Capture the cell that displays the provided text and extract its (x, y) central coordinate. 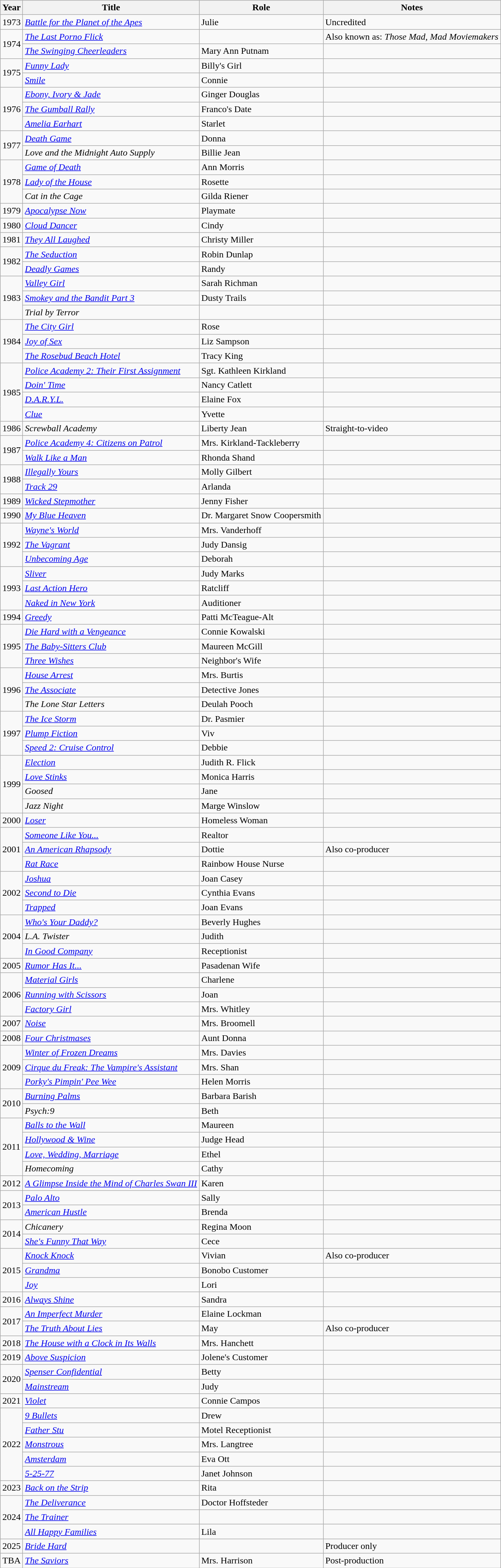
Screwball Academy (111, 429)
Cece (261, 1241)
2016 (11, 1299)
Plump Fiction (111, 733)
The City Girl (111, 327)
Cindy (261, 225)
The Baby-Sitters Club (111, 646)
Joan Casey (261, 878)
Sarah Richman (261, 283)
Title (111, 8)
D.A.R.Y.L. (111, 399)
Trapped (111, 908)
Who's Your Daddy? (111, 922)
1993 (11, 588)
Maureen (261, 1125)
Game of Death (111, 167)
Jolene's Customer (261, 1358)
Judy Marks (261, 574)
The Associate (111, 690)
Starlet (261, 124)
Judith (261, 937)
1997 (11, 733)
Tracy King (261, 356)
Marge Winslow (261, 806)
Dr. Margaret Snow Coopersmith (261, 516)
Jazz Night (111, 806)
Doin' Time (111, 385)
Gilda Riener (261, 196)
Cat in the Cage (111, 196)
Maureen McGill (261, 646)
Mrs. Kirkland-Tackleberry (261, 443)
2024 (11, 1517)
Eva Ott (261, 1459)
Dottie (261, 849)
Billy's Girl (261, 66)
Last Action Hero (111, 588)
Goosed (111, 791)
The Rosebud Beach Hotel (111, 356)
Trial by Terror (111, 312)
Viv (261, 733)
Rosette (261, 182)
1989 (11, 501)
1985 (11, 392)
Ebony, Ivory & Jade (111, 95)
Christy Miller (261, 240)
2022 (11, 1444)
Jenny Fisher (261, 501)
2009 (11, 1067)
2000 (11, 820)
Julie (261, 22)
2023 (11, 1488)
Debbie (261, 748)
1978 (11, 182)
Love, Wedding, Marriage (111, 1154)
5-25-77 (111, 1473)
2004 (11, 937)
Amsterdam (111, 1459)
The Deliverance (111, 1502)
Wicked Stepmother (111, 501)
Mrs. Hanchett (261, 1343)
1983 (11, 298)
Balls to the Wall (111, 1125)
Violet (111, 1401)
My Blue Heaven (111, 516)
Franco's Date (261, 109)
Burning Palms (111, 1096)
1984 (11, 341)
Psych:9 (111, 1111)
The Gumball Rally (111, 109)
1976 (11, 109)
1974 (11, 44)
Hollywood & Wine (111, 1140)
Illegally Yours (111, 472)
1982 (11, 262)
Deulah Pooch (261, 704)
Motel Receptionist (261, 1430)
Deborah (261, 559)
Winter of Frozen Dreams (111, 1052)
Elaine Lockman (261, 1314)
Year (11, 8)
Speed 2: Cruise Control (111, 748)
Above Suspicion (111, 1358)
2011 (11, 1147)
Drew (261, 1415)
2002 (11, 893)
Mrs. Broomell (261, 1023)
Cirque du Freak: The Vampire's Assistant (111, 1067)
Joy (111, 1285)
1981 (11, 240)
1996 (11, 690)
Homeless Woman (261, 820)
Second to Die (111, 893)
Rainbow House Nurse (261, 864)
Palo Alto (111, 1198)
Monstrous (111, 1444)
The Vagrant (111, 545)
Role (261, 8)
Three Wishes (111, 661)
Naked in New York (111, 602)
They All Laughed (111, 240)
Producer only (412, 1546)
2007 (11, 1023)
Love Stinks (111, 777)
Mrs. Harrison (261, 1560)
The Saviors (111, 1560)
Running with Scissors (111, 994)
Judith R. Flick (261, 762)
9 Bullets (111, 1415)
Dusty Trails (261, 298)
TBA (11, 1560)
Always Shine (111, 1299)
Cloud Dancer (111, 225)
Molly Gilbert (261, 472)
Police Academy 2: Their First Assignment (111, 370)
Knock Knock (111, 1256)
1986 (11, 429)
1975 (11, 73)
Regina Moon (261, 1227)
The Ice Storm (111, 719)
Material Girls (111, 980)
Walk Like a Man (111, 458)
Rat Race (111, 864)
The Seduction (111, 254)
2015 (11, 1270)
Monica Harris (261, 777)
Lila (261, 1531)
1994 (11, 617)
1999 (11, 784)
1995 (11, 646)
The Truth About Lies (111, 1328)
Ginger Douglas (261, 95)
Mrs. Burtis (261, 675)
Four Christmases (111, 1038)
Donna (261, 138)
Lori (261, 1285)
Amelia Earhart (111, 124)
Doctor Hoffsteder (261, 1502)
2010 (11, 1103)
Track 29 (111, 487)
2013 (11, 1205)
The Last Porno Flick (111, 37)
Porky's Pimpin' Pee Wee (111, 1081)
Judge Head (261, 1140)
Auditioner (261, 602)
Joan (261, 994)
Patti McTeague-Alt (261, 617)
Mrs. Vanderhoff (261, 530)
The House with a Clock in Its Walls (111, 1343)
1979 (11, 211)
Helen Morris (261, 1081)
Bonobo Customer (261, 1270)
Rhonda Shand (261, 458)
1980 (11, 225)
Sliver (111, 574)
Connie Campos (261, 1401)
1988 (11, 479)
1992 (11, 545)
2021 (11, 1401)
An American Rhapsody (111, 849)
1973 (11, 22)
2020 (11, 1379)
Joan Evans (261, 908)
Billie Jean (261, 153)
Post-production (412, 1560)
Betty (261, 1372)
Nancy Catlett (261, 385)
Straight-to-video (412, 429)
Smile (111, 80)
Jane (261, 791)
Cathy (261, 1169)
In Good Company (111, 951)
The Trainer (111, 1517)
An Imperfect Murder (111, 1314)
1987 (11, 450)
Realtor (261, 835)
House Arrest (111, 675)
Beverly Hughes (261, 922)
Noise (111, 1023)
Mrs. Shan (261, 1067)
Detective Jones (261, 690)
2006 (11, 994)
Unbecoming Age (111, 559)
Battle for the Planet of the Apes (111, 22)
Grandma (111, 1270)
Judy Dansig (261, 545)
2025 (11, 1546)
Loser (111, 820)
Ethel (261, 1154)
Deadly Games (111, 269)
Judy (261, 1386)
A Glimpse Inside the Mind of Charles Swan III (111, 1183)
Someone Like You... (111, 835)
Ratcliff (261, 588)
Uncredited (412, 22)
Sally (261, 1198)
Elaine Fox (261, 399)
2017 (11, 1321)
Neighbor's Wife (261, 661)
Die Hard with a Vengeance (111, 631)
Bride Hard (111, 1546)
Sandra (261, 1299)
Mainstream (111, 1386)
Spenser Confidential (111, 1372)
2018 (11, 1343)
2001 (11, 849)
Death Game (111, 138)
1990 (11, 516)
Liz Sampson (261, 341)
2005 (11, 966)
Mary Ann Putnam (261, 51)
Also known as: Those Mad, Mad Moviemakers (412, 37)
Barbara Barish (261, 1096)
Greedy (111, 617)
Beth (261, 1111)
Dr. Pasmier (261, 719)
Rumor Has It... (111, 966)
Election (111, 762)
Clue (111, 414)
Robin Dunlap (261, 254)
2019 (11, 1358)
Apocalypse Now (111, 211)
Vivian (261, 1256)
L.A. Twister (111, 937)
Funny Lady (111, 66)
Notes (412, 8)
The Swinging Cheerleaders (111, 51)
Charlene (261, 980)
2012 (11, 1183)
May (261, 1328)
Cynthia Evans (261, 893)
Arlanda (261, 487)
Mrs. Whitley (261, 1009)
American Hustle (111, 1212)
Police Academy 4: Citizens on Patrol (111, 443)
1977 (11, 145)
Lady of the House (111, 182)
Joshua (111, 878)
Liberty Jean (261, 429)
Mrs. Langtree (261, 1444)
All Happy Families (111, 1531)
Randy (261, 269)
Playmate (261, 211)
Connie Kowalski (261, 631)
2014 (11, 1234)
Janet Johnson (261, 1473)
Receptionist (261, 951)
Connie (261, 80)
Father Stu (111, 1430)
Back on the Strip (111, 1488)
Sgt. Kathleen Kirkland (261, 370)
Joy of Sex (111, 341)
Love and the Midnight Auto Supply (111, 153)
Yvette (261, 414)
Wayne's World (111, 530)
Rita (261, 1488)
Karen (261, 1183)
2008 (11, 1038)
Homecoming (111, 1169)
Valley Girl (111, 283)
She's Funny That Way (111, 1241)
Pasadenan Wife (261, 966)
Rose (261, 327)
Ann Morris (261, 167)
Factory Girl (111, 1009)
The Lone Star Letters (111, 704)
Smokey and the Bandit Part 3 (111, 298)
Aunt Donna (261, 1038)
Mrs. Davies (261, 1052)
Brenda (261, 1212)
Chicanery (111, 1227)
